From the cell containing the given text, extract its center point as (X, Y) coordinate. 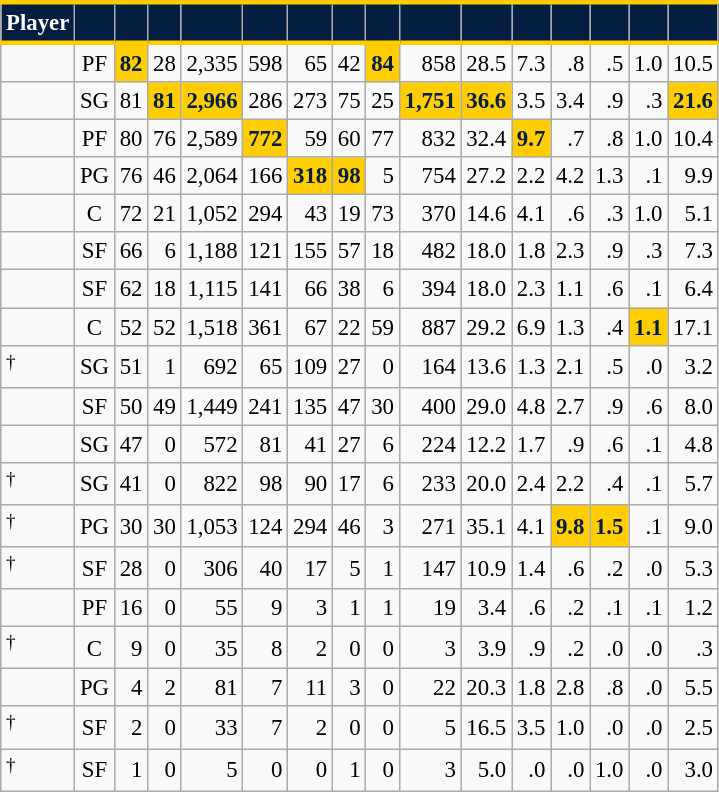
8 (266, 648)
2,966 (212, 101)
887 (430, 327)
35.1 (486, 526)
62 (130, 289)
13.6 (486, 366)
35 (212, 648)
4 (130, 688)
73 (382, 214)
42 (348, 62)
598 (266, 62)
394 (430, 289)
1,115 (212, 289)
306 (212, 568)
75 (348, 101)
273 (310, 101)
754 (430, 176)
6.4 (693, 289)
5.5 (693, 688)
135 (310, 406)
2.7 (570, 406)
822 (212, 484)
147 (430, 568)
32.4 (486, 139)
692 (212, 366)
6.9 (532, 327)
12.2 (486, 444)
286 (266, 101)
82 (130, 62)
271 (430, 526)
9.0 (693, 526)
1,751 (430, 101)
57 (348, 251)
3.2 (693, 366)
60 (348, 139)
33 (212, 728)
155 (310, 251)
121 (266, 251)
1.7 (532, 444)
3.9 (486, 648)
1.2 (693, 608)
164 (430, 366)
2,335 (212, 62)
21 (164, 214)
20.3 (486, 688)
572 (212, 444)
51 (130, 366)
55 (212, 608)
4.2 (570, 176)
.7 (570, 139)
5.7 (693, 484)
5.1 (693, 214)
2.1 (570, 366)
27.2 (486, 176)
72 (130, 214)
3.0 (693, 770)
10.4 (693, 139)
11 (310, 688)
5.0 (486, 770)
38 (348, 289)
10.5 (693, 62)
1.4 (532, 568)
318 (310, 176)
400 (430, 406)
1,188 (212, 251)
2.4 (532, 484)
9.7 (532, 139)
124 (266, 526)
49 (164, 406)
9.9 (693, 176)
141 (266, 289)
2.5 (693, 728)
482 (430, 251)
16.5 (486, 728)
1,518 (212, 327)
5.3 (693, 568)
858 (430, 62)
1,052 (212, 214)
832 (430, 139)
241 (266, 406)
21.6 (693, 101)
2,064 (212, 176)
36.6 (486, 101)
50 (130, 406)
361 (266, 327)
25 (382, 101)
2.8 (570, 688)
8.0 (693, 406)
17.1 (693, 327)
14.6 (486, 214)
2,589 (212, 139)
9.8 (570, 526)
370 (430, 214)
80 (130, 139)
29.0 (486, 406)
1.5 (610, 526)
40 (266, 568)
43 (310, 214)
90 (310, 484)
20.0 (486, 484)
772 (266, 139)
166 (266, 176)
Player (38, 22)
1,449 (212, 406)
84 (382, 62)
29.2 (486, 327)
77 (382, 139)
1,053 (212, 526)
67 (310, 327)
28.5 (486, 62)
224 (430, 444)
109 (310, 366)
233 (430, 484)
16 (130, 608)
10.9 (486, 568)
